Search for the cell housing the specified text and yield its [X, Y] center coordinate. 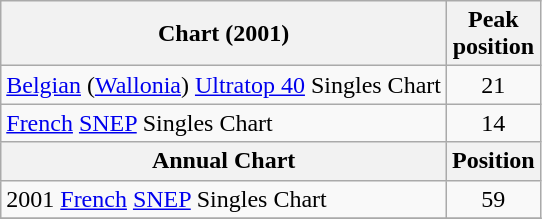
14 [493, 123]
2001 French SNEP Singles Chart [224, 199]
Annual Chart [224, 161]
21 [493, 85]
Peakposition [493, 34]
French SNEP Singles Chart [224, 123]
Belgian (Wallonia) Ultratop 40 Singles Chart [224, 85]
Position [493, 161]
59 [493, 199]
Chart (2001) [224, 34]
